Return the (x, y) coordinate for the center point of the cell that contains the specified text.  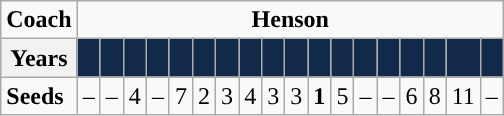
Coach (39, 20)
Seeds (39, 96)
11 (463, 96)
6 (412, 96)
5 (342, 96)
Years (39, 58)
2 (204, 96)
7 (180, 96)
1 (320, 96)
Henson (290, 20)
8 (434, 96)
